Detect which cell encompasses the target text, then output its (x, y) center coordinate. 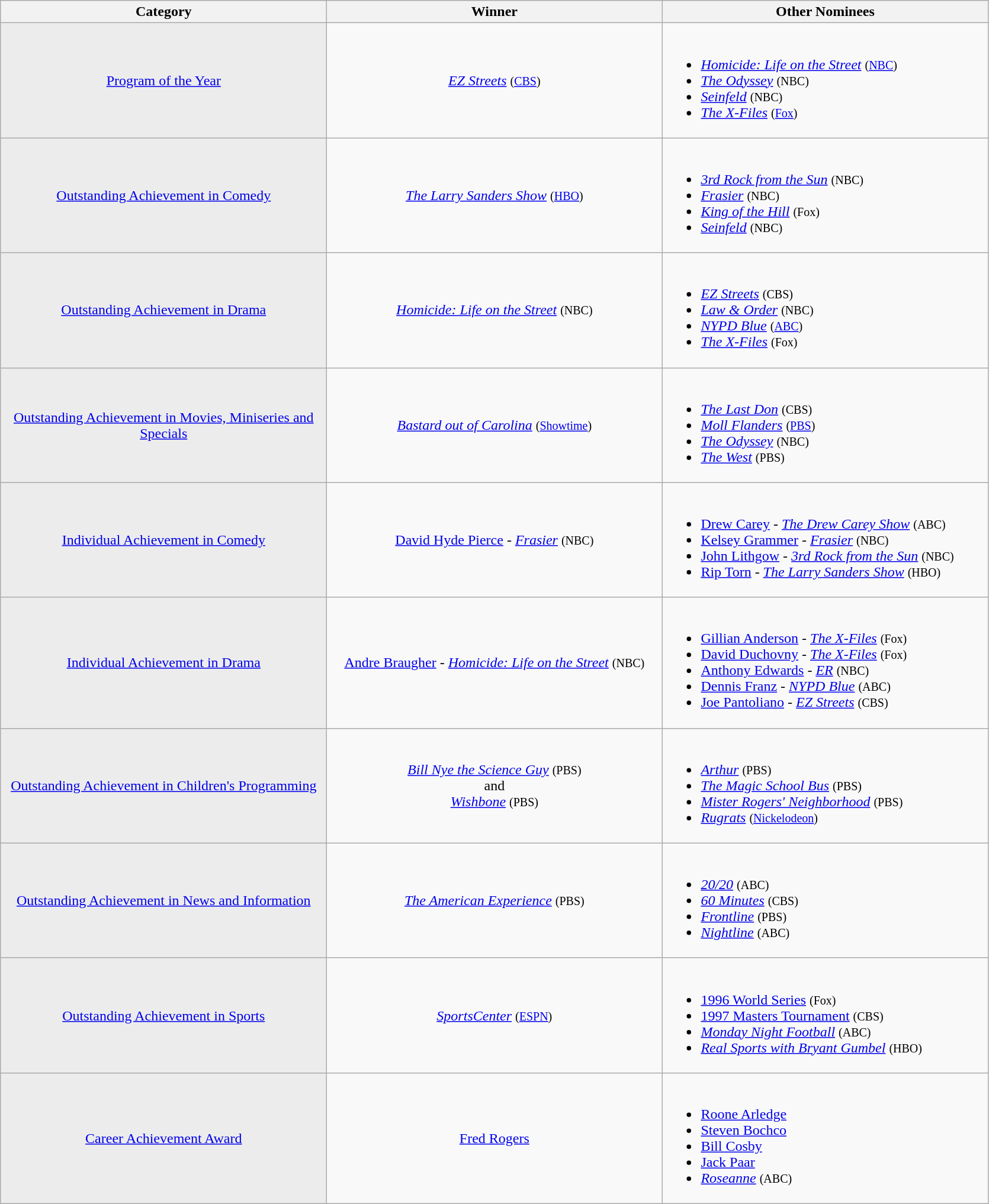
Other Nominees (826, 12)
Drew Carey - The Drew Carey Show (ABC)Kelsey Grammer - Frasier (NBC)John Lithgow - 3rd Rock from the Sun (NBC)Rip Torn - The Larry Sanders Show (HBO) (826, 540)
The Larry Sanders Show (HBO) (494, 195)
Category (163, 12)
Individual Achievement in Drama (163, 663)
SportsCenter (ESPN) (494, 1015)
Outstanding Achievement in Movies, Miniseries and Specials (163, 425)
Outstanding Achievement in Sports (163, 1015)
Bastard out of Carolina (Showtime) (494, 425)
Individual Achievement in Comedy (163, 540)
The American Experience (PBS) (494, 900)
David Hyde Pierce - Frasier (NBC) (494, 540)
Homicide: Life on the Street (NBC) (494, 310)
The Last Don (CBS)Moll Flanders (PBS)The Odyssey (NBC)The West (PBS) (826, 425)
Career Achievement Award (163, 1138)
Fred Rogers (494, 1138)
EZ Streets (CBS) (494, 81)
Winner (494, 12)
Andre Braugher - Homicide: Life on the Street (NBC) (494, 663)
Outstanding Achievement in Drama (163, 310)
Outstanding Achievement in Children's Programming (163, 786)
Outstanding Achievement in News and Information (163, 900)
Bill Nye the Science Guy (PBS)andWishbone (PBS) (494, 786)
1996 World Series (Fox)1997 Masters Tournament (CBS)Monday Night Football (ABC)Real Sports with Bryant Gumbel (HBO) (826, 1015)
Outstanding Achievement in Comedy (163, 195)
EZ Streets (CBS)Law & Order (NBC)NYPD Blue (ABC)The X-Files (Fox) (826, 310)
20/20 (ABC)60 Minutes (CBS)Frontline (PBS)Nightline (ABC) (826, 900)
Program of the Year (163, 81)
Arthur (PBS)The Magic School Bus (PBS)Mister Rogers' Neighborhood (PBS)Rugrats (Nickelodeon) (826, 786)
Homicide: Life on the Street (NBC)The Odyssey (NBC)Seinfeld (NBC)The X-Files (Fox) (826, 81)
Roone ArledgeSteven BochcoBill CosbyJack PaarRoseanne (ABC) (826, 1138)
3rd Rock from the Sun (NBC)Frasier (NBC)King of the Hill (Fox)Seinfeld (NBC) (826, 195)
